Scan for the cell matching the given text and deliver its (x, y) coordinate at center. 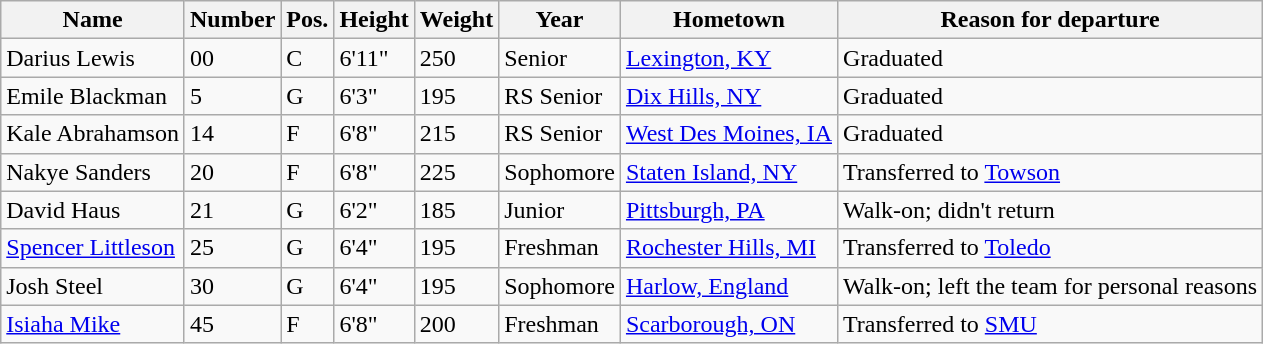
Kale Abrahamson (93, 134)
6'11" (374, 58)
C (308, 58)
Emile Blackman (93, 96)
6'3" (374, 96)
Height (374, 20)
Harlow, England (728, 286)
Hometown (728, 20)
20 (232, 172)
Name (93, 20)
21 (232, 210)
David Haus (93, 210)
30 (232, 286)
Darius Lewis (93, 58)
200 (456, 324)
Senior (560, 58)
Scarborough, ON (728, 324)
Lexington, KY (728, 58)
Transferred to SMU (1050, 324)
Staten Island, NY (728, 172)
Josh Steel (93, 286)
Isiaha Mike (93, 324)
Year (560, 20)
Dix Hills, NY (728, 96)
5 (232, 96)
225 (456, 172)
00 (232, 58)
West Des Moines, IA (728, 134)
25 (232, 248)
45 (232, 324)
Transferred to Toledo (1050, 248)
Number (232, 20)
Reason for departure (1050, 20)
Spencer Littleson (93, 248)
Transferred to Towson (1050, 172)
Junior (560, 210)
Walk-on; left the team for personal reasons (1050, 286)
Rochester Hills, MI (728, 248)
6'2" (374, 210)
Pos. (308, 20)
Weight (456, 20)
Walk-on; didn't return (1050, 210)
Nakye Sanders (93, 172)
185 (456, 210)
Pittsburgh, PA (728, 210)
250 (456, 58)
215 (456, 134)
14 (232, 134)
